Output the (X, Y) coordinate of the center of the cell containing the given text.  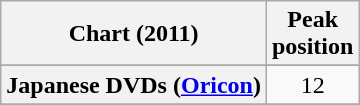
Japanese DVDs (Oricon) (134, 85)
12 (312, 85)
Peakposition (312, 34)
Chart (2011) (134, 34)
